Search for the cell housing the specified text and yield its [X, Y] center coordinate. 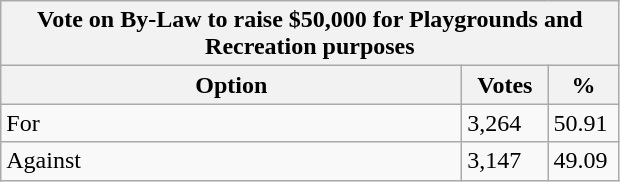
For [232, 123]
50.91 [584, 123]
% [584, 85]
3,147 [505, 161]
Vote on By-Law to raise $50,000 for Playgrounds and Recreation purposes [310, 34]
Option [232, 85]
3,264 [505, 123]
Votes [505, 85]
Against [232, 161]
49.09 [584, 161]
